Identify which cell holds the provided text, then report its [X, Y] central coordinate. 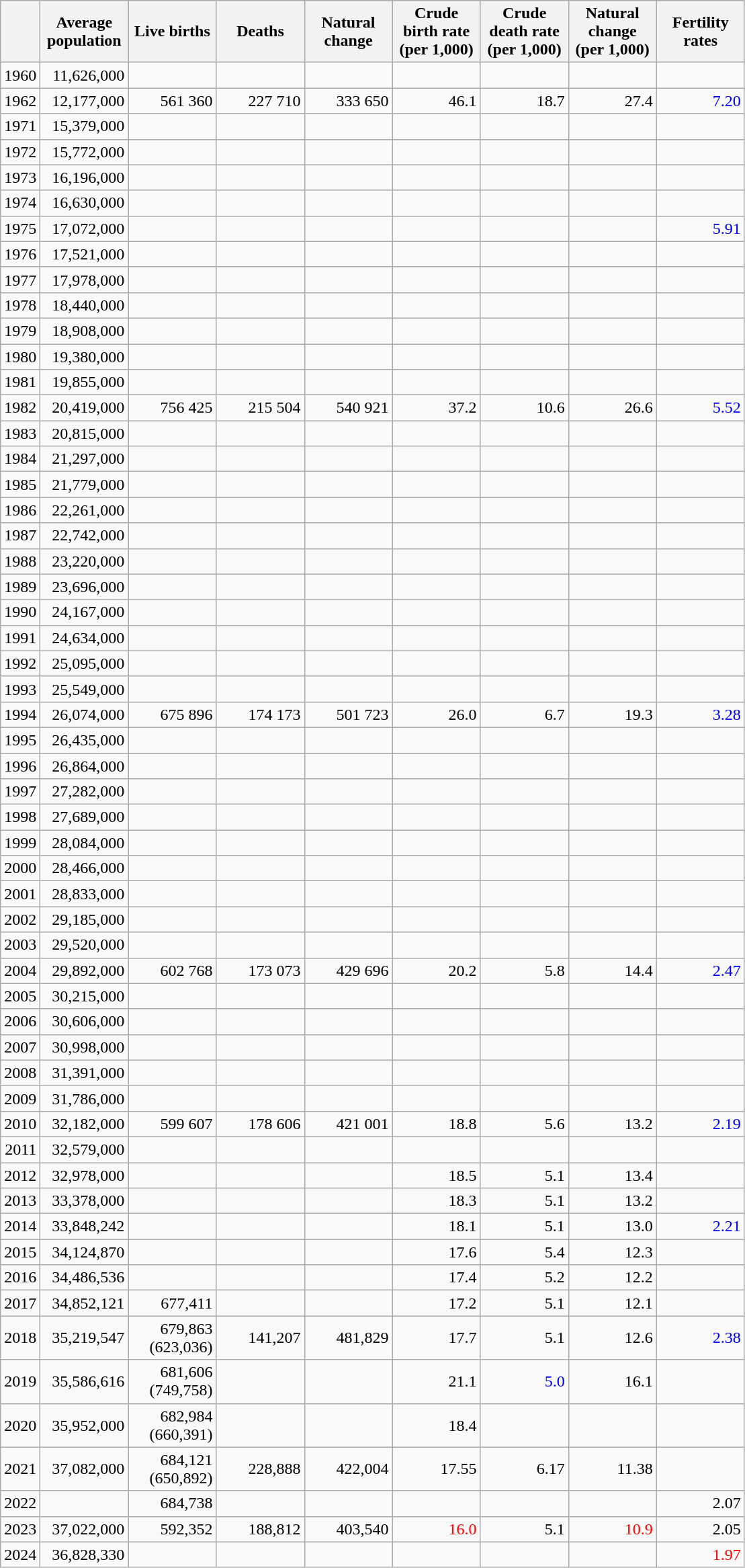
2024 [20, 1555]
32,978,000 [85, 1175]
2017 [20, 1303]
28,084,000 [85, 843]
2021 [20, 1469]
6.7 [524, 714]
18.8 [437, 1124]
1993 [20, 689]
18.3 [437, 1201]
5.8 [524, 971]
1996 [20, 766]
2023 [20, 1529]
2.07 [700, 1503]
22,742,000 [85, 536]
2010 [20, 1124]
26.6 [613, 408]
561 360 [172, 101]
32,579,000 [85, 1149]
5.0 [524, 1382]
12.3 [613, 1252]
20,419,000 [85, 408]
1991 [20, 638]
5.4 [524, 1252]
1972 [20, 152]
5.52 [700, 408]
2000 [20, 868]
13.4 [613, 1175]
12.6 [613, 1337]
17,521,000 [85, 254]
35,952,000 [85, 1425]
25,095,000 [85, 663]
1995 [20, 740]
13.0 [613, 1227]
18.1 [437, 1227]
1971 [20, 126]
17.6 [437, 1252]
2.05 [700, 1529]
26.0 [437, 714]
677,411 [172, 1303]
21.1 [437, 1382]
540 921 [348, 408]
2005 [20, 996]
333 650 [348, 101]
Crude death rate (per 1,000) [524, 32]
2.47 [700, 971]
12.2 [613, 1278]
1980 [20, 357]
16.1 [613, 1382]
21,297,000 [85, 459]
602 768 [172, 971]
1975 [20, 229]
11.38 [613, 1469]
679,863 (623,036) [172, 1337]
34,486,536 [85, 1278]
1978 [20, 305]
36,828,330 [85, 1555]
18.4 [437, 1425]
2022 [20, 1503]
1987 [20, 536]
30,215,000 [85, 996]
22,261,000 [85, 510]
30,998,000 [85, 1047]
1999 [20, 843]
682,984 (660,391) [172, 1425]
2018 [20, 1337]
1976 [20, 254]
2016 [20, 1278]
Natural change [348, 32]
29,185,000 [85, 919]
2012 [20, 1175]
30,606,000 [85, 1022]
228,888 [261, 1469]
46.1 [437, 101]
2020 [20, 1425]
18.7 [524, 101]
37.2 [437, 408]
28,833,000 [85, 894]
5.2 [524, 1278]
Fertility rates [700, 32]
19,380,000 [85, 357]
2001 [20, 894]
14.4 [613, 971]
1984 [20, 459]
1990 [20, 612]
24,634,000 [85, 638]
3.28 [700, 714]
12,177,000 [85, 101]
2007 [20, 1047]
2.38 [700, 1337]
18,440,000 [85, 305]
27,282,000 [85, 792]
Deaths [261, 32]
422,004 [348, 1469]
2014 [20, 1227]
15,379,000 [85, 126]
17.2 [437, 1303]
141,207 [261, 1337]
1988 [20, 561]
1983 [20, 434]
174 173 [261, 714]
2015 [20, 1252]
23,220,000 [85, 561]
17,978,000 [85, 280]
1974 [20, 203]
2002 [20, 919]
19,855,000 [85, 382]
16,196,000 [85, 177]
34,852,121 [85, 1303]
429 696 [348, 971]
18.5 [437, 1175]
1982 [20, 408]
2006 [20, 1022]
31,786,000 [85, 1098]
26,435,000 [85, 740]
16,630,000 [85, 203]
1.97 [700, 1555]
26,074,000 [85, 714]
24,167,000 [85, 612]
23,696,000 [85, 587]
1994 [20, 714]
29,520,000 [85, 945]
21,779,000 [85, 485]
1989 [20, 587]
Natural change (per 1,000) [613, 32]
19.3 [613, 714]
2009 [20, 1098]
2.19 [700, 1124]
17,072,000 [85, 229]
421 001 [348, 1124]
2008 [20, 1073]
1981 [20, 382]
Crude birth rate (per 1,000) [437, 32]
29,892,000 [85, 971]
1960 [20, 75]
6.17 [524, 1469]
10.6 [524, 408]
1973 [20, 177]
681,606 (749,758) [172, 1382]
1992 [20, 663]
2013 [20, 1201]
403,540 [348, 1529]
33,848,242 [85, 1227]
15,772,000 [85, 152]
756 425 [172, 408]
37,022,000 [85, 1529]
35,586,616 [85, 1382]
34,124,870 [85, 1252]
Live births [172, 32]
11,626,000 [85, 75]
1962 [20, 101]
7.20 [700, 101]
28,466,000 [85, 868]
27,689,000 [85, 817]
188,812 [261, 1529]
178 606 [261, 1124]
675 896 [172, 714]
5.91 [700, 229]
599 607 [172, 1124]
16.0 [437, 1529]
1986 [20, 510]
18,908,000 [85, 331]
5.6 [524, 1124]
10.9 [613, 1529]
1979 [20, 331]
Average population [85, 32]
2011 [20, 1149]
17.4 [437, 1278]
592,352 [172, 1529]
684,121 (650,892) [172, 1469]
215 504 [261, 408]
2004 [20, 971]
227 710 [261, 101]
35,219,547 [85, 1337]
33,378,000 [85, 1201]
12.1 [613, 1303]
37,082,000 [85, 1469]
32,182,000 [85, 1124]
20,815,000 [85, 434]
2003 [20, 945]
684,738 [172, 1503]
27.4 [613, 101]
173 073 [261, 971]
1977 [20, 280]
481,829 [348, 1337]
2.21 [700, 1227]
20.2 [437, 971]
17.7 [437, 1337]
17.55 [437, 1469]
26,864,000 [85, 766]
501 723 [348, 714]
1998 [20, 817]
2019 [20, 1382]
1985 [20, 485]
31,391,000 [85, 1073]
25,549,000 [85, 689]
1997 [20, 792]
